For the text-containing cell, return its midpoint in (X, Y) coordinate format. 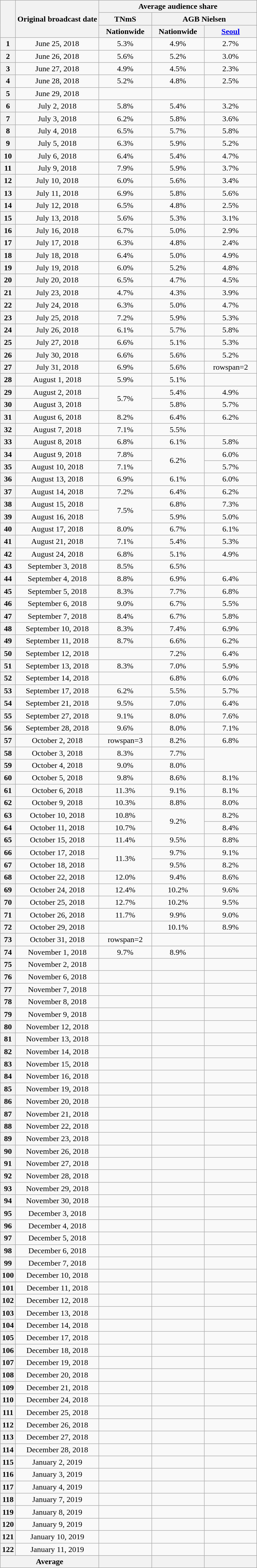
55 (8, 716)
November 20, 2018 (58, 1101)
8.5% (125, 566)
95 (8, 1213)
25 (8, 342)
13 (8, 193)
7 (8, 118)
10.7% (125, 828)
89 (8, 1138)
41 (8, 541)
10 (8, 156)
119 (8, 1512)
121 (8, 1537)
53 (8, 691)
December 12, 2018 (58, 1300)
27 (8, 367)
64 (8, 828)
Original broadcast date (58, 19)
43 (8, 566)
100 (8, 1275)
23 (8, 317)
7.6% (231, 716)
July 27, 2018 (58, 342)
September 21, 2018 (58, 703)
December 3, 2018 (58, 1213)
10.3% (125, 803)
July 30, 2018 (58, 355)
September 17, 2018 (58, 691)
85 (8, 1089)
49 (8, 641)
42 (8, 554)
July 20, 2018 (58, 280)
2.3% (231, 69)
59 (8, 766)
76 (8, 977)
December 28, 2018 (58, 1450)
9.9% (178, 915)
12.0% (125, 877)
November 16, 2018 (58, 1076)
113 (8, 1437)
January 8, 2019 (58, 1512)
10.8% (125, 815)
December 6, 2018 (58, 1251)
June 25, 2018 (58, 44)
3.1% (231, 218)
115 (8, 1462)
October 15, 2018 (58, 840)
92 (8, 1176)
102 (8, 1300)
112 (8, 1425)
34 (8, 454)
14 (8, 206)
3.0% (231, 56)
3.9% (231, 293)
18 (8, 255)
December 19, 2018 (58, 1363)
October 10, 2018 (58, 815)
January 2, 2019 (58, 1462)
70 (8, 902)
54 (8, 703)
48 (8, 629)
84 (8, 1076)
July 19, 2018 (58, 268)
2 (8, 56)
118 (8, 1499)
90 (8, 1151)
November 9, 2018 (58, 1014)
20 (8, 280)
July 24, 2018 (58, 305)
July 10, 2018 (58, 181)
December 20, 2018 (58, 1375)
November 13, 2018 (58, 1039)
July 12, 2018 (58, 206)
19 (8, 268)
July 11, 2018 (58, 193)
October 22, 2018 (58, 877)
116 (8, 1475)
68 (8, 877)
108 (8, 1375)
8.7% (125, 641)
September 10, 2018 (58, 629)
3.2% (231, 106)
December 14, 2018 (58, 1325)
9.8% (125, 778)
80 (8, 1027)
September 7, 2018 (58, 616)
28 (8, 380)
November 6, 2018 (58, 977)
August 8, 2018 (58, 442)
September 13, 2018 (58, 666)
7.3% (231, 504)
21 (8, 293)
December 11, 2018 (58, 1288)
83 (8, 1064)
October 29, 2018 (58, 927)
52 (8, 678)
July 9, 2018 (58, 168)
9.2% (178, 821)
75 (8, 965)
December 25, 2018 (58, 1412)
110 (8, 1400)
93 (8, 1189)
September 12, 2018 (58, 653)
November 23, 2018 (58, 1138)
81 (8, 1039)
6 (8, 106)
July 31, 2018 (58, 367)
3 (8, 69)
July 6, 2018 (58, 156)
77 (8, 989)
78 (8, 1002)
65 (8, 840)
104 (8, 1325)
August 13, 2018 (58, 479)
July 17, 2018 (58, 243)
November 1, 2018 (58, 952)
October 5, 2018 (58, 778)
7.4% (178, 629)
98 (8, 1251)
August 7, 2018 (58, 430)
3.7% (231, 168)
December 10, 2018 (58, 1275)
September 4, 2018 (58, 579)
December 18, 2018 (58, 1350)
2.7% (231, 44)
4.3% (178, 293)
July 13, 2018 (58, 218)
August 21, 2018 (58, 541)
50 (8, 653)
7.9% (125, 168)
October 3, 2018 (58, 753)
July 4, 2018 (58, 131)
December 13, 2018 (58, 1313)
November 22, 2018 (58, 1126)
73 (8, 939)
46 (8, 604)
12.4% (125, 890)
September 11, 2018 (58, 641)
82 (8, 1052)
September 5, 2018 (58, 591)
October 26, 2018 (58, 915)
November 8, 2018 (58, 1002)
August 9, 2018 (58, 454)
November 28, 2018 (58, 1176)
August 14, 2018 (58, 492)
2.9% (231, 230)
June 27, 2018 (58, 69)
79 (8, 1014)
TNmS (125, 19)
Average audience share (178, 7)
August 3, 2018 (58, 405)
September 3, 2018 (58, 566)
October 4, 2018 (58, 766)
December 27, 2018 (58, 1437)
January 3, 2019 (58, 1475)
96 (8, 1226)
7.8% (125, 454)
1 (8, 44)
51 (8, 666)
December 5, 2018 (58, 1238)
June 26, 2018 (58, 56)
December 26, 2018 (58, 1425)
37 (8, 492)
November 21, 2018 (58, 1114)
November 14, 2018 (58, 1052)
Seoul (231, 31)
106 (8, 1350)
7.5% (125, 510)
June 29, 2018 (58, 93)
117 (8, 1487)
rowspan=3 (125, 740)
8 (8, 131)
107 (8, 1363)
July 16, 2018 (58, 230)
August 10, 2018 (58, 467)
November 29, 2018 (58, 1189)
January 10, 2019 (58, 1537)
September 27, 2018 (58, 716)
November 27, 2018 (58, 1164)
114 (8, 1450)
August 6, 2018 (58, 417)
July 5, 2018 (58, 143)
August 15, 2018 (58, 504)
2.4% (231, 243)
5 (8, 93)
July 26, 2018 (58, 330)
December 4, 2018 (58, 1226)
61 (8, 790)
January 11, 2019 (58, 1549)
December 24, 2018 (58, 1400)
3.6% (231, 118)
86 (8, 1101)
32 (8, 430)
November 30, 2018 (58, 1201)
Average (50, 1562)
July 18, 2018 (58, 255)
August 17, 2018 (58, 529)
AGB Nielsen (204, 19)
September 28, 2018 (58, 728)
October 6, 2018 (58, 790)
109 (8, 1388)
97 (8, 1238)
17 (8, 243)
October 9, 2018 (58, 803)
16 (8, 230)
103 (8, 1313)
October 11, 2018 (58, 828)
47 (8, 616)
11 (8, 168)
58 (8, 753)
December 21, 2018 (58, 1388)
July 2, 2018 (58, 106)
111 (8, 1412)
October 25, 2018 (58, 902)
60 (8, 778)
January 7, 2019 (58, 1499)
99 (8, 1263)
71 (8, 915)
67 (8, 865)
66 (8, 852)
September 6, 2018 (58, 604)
9.4% (178, 877)
June 28, 2018 (58, 81)
122 (8, 1549)
October 2, 2018 (58, 740)
October 18, 2018 (58, 865)
12 (8, 181)
December 17, 2018 (58, 1338)
62 (8, 803)
38 (8, 504)
69 (8, 890)
26 (8, 355)
November 26, 2018 (58, 1151)
January 4, 2019 (58, 1487)
88 (8, 1126)
October 24, 2018 (58, 890)
September 14, 2018 (58, 678)
33 (8, 442)
31 (8, 417)
63 (8, 815)
November 12, 2018 (58, 1027)
74 (8, 952)
November 7, 2018 (58, 989)
3.4% (231, 181)
July 3, 2018 (58, 118)
11.4% (125, 840)
39 (8, 516)
15 (8, 218)
12.7% (125, 902)
July 25, 2018 (58, 317)
August 24, 2018 (58, 554)
105 (8, 1338)
30 (8, 405)
101 (8, 1288)
120 (8, 1524)
10.1% (178, 927)
24 (8, 330)
56 (8, 728)
35 (8, 467)
4 (8, 81)
36 (8, 479)
94 (8, 1201)
August 2, 2018 (58, 392)
November 19, 2018 (58, 1089)
December 7, 2018 (58, 1263)
11.7% (125, 915)
July 23, 2018 (58, 293)
January 9, 2019 (58, 1524)
44 (8, 579)
87 (8, 1114)
August 16, 2018 (58, 516)
45 (8, 591)
57 (8, 740)
October 17, 2018 (58, 852)
22 (8, 305)
91 (8, 1164)
August 1, 2018 (58, 380)
9 (8, 143)
October 31, 2018 (58, 939)
72 (8, 927)
November 15, 2018 (58, 1064)
40 (8, 529)
November 2, 2018 (58, 965)
29 (8, 392)
